Return the [x, y] coordinate for the center point of the cell that contains the specified text.  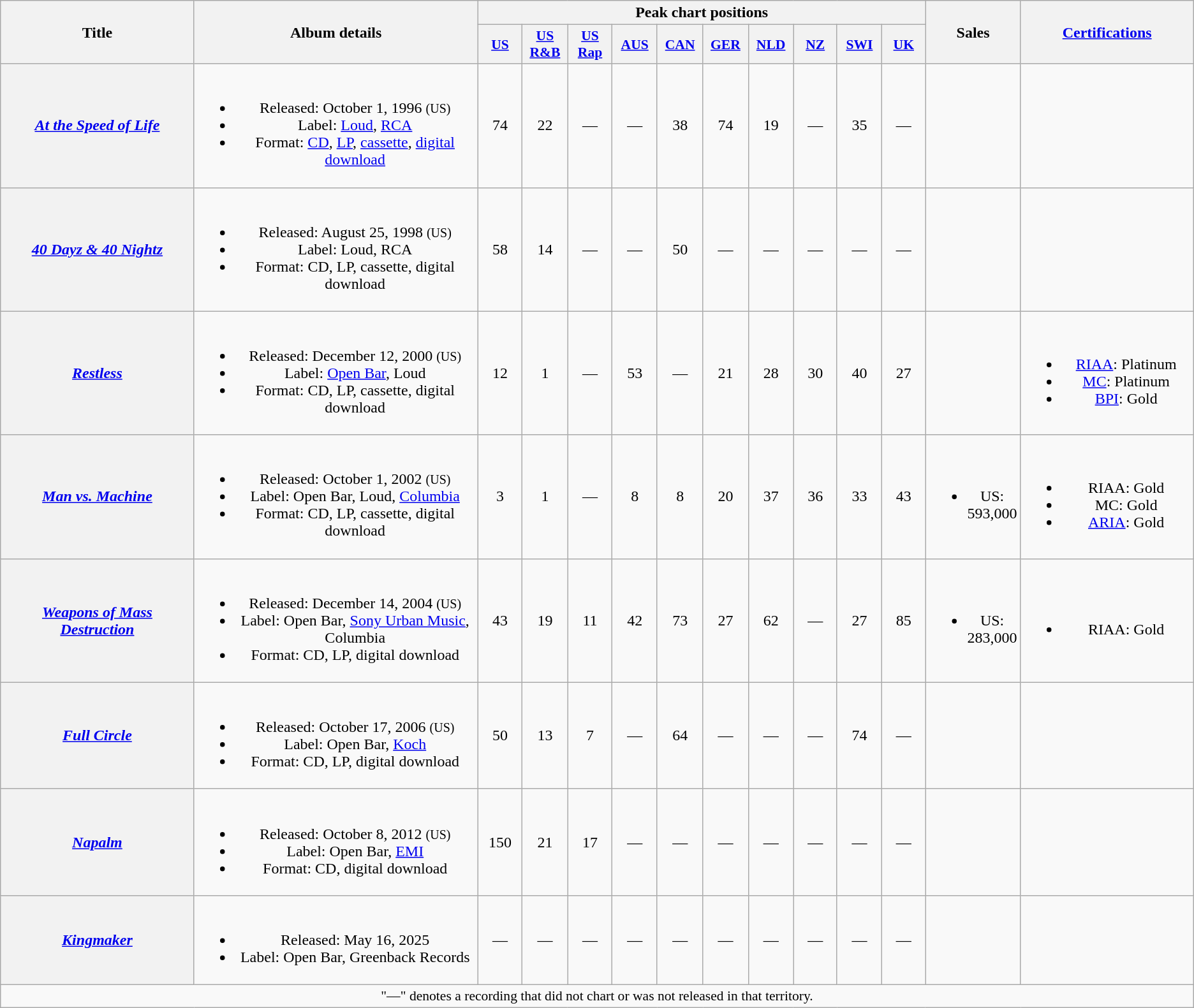
Released: October 1, 2002 (US)Label: Open Bar, Loud, ColumbiaFormat: CD, LP, cassette, digital download [335, 497]
USRap [590, 45]
30 [815, 373]
3 [500, 497]
53 [635, 373]
38 [680, 126]
150 [500, 842]
US [500, 45]
Album details [335, 32]
RIAA: GoldMC: GoldARIA: Gold [1107, 497]
37 [770, 497]
Napalm [97, 842]
AUS [635, 45]
US: 283,000 [973, 620]
12 [500, 373]
SWI [859, 45]
40 Dayz & 40 Nightz [97, 249]
85 [904, 620]
Weapons of Mass Destruction [97, 620]
Full Circle [97, 736]
Title [97, 32]
Released: December 12, 2000 (US)Label: Open Bar, LoudFormat: CD, LP, cassette, digital download [335, 373]
RIAA: Gold [1107, 620]
13 [545, 736]
Certifications [1107, 32]
UK [904, 45]
73 [680, 620]
7 [590, 736]
CAN [680, 45]
28 [770, 373]
64 [680, 736]
20 [726, 497]
22 [545, 126]
14 [545, 249]
US: 593,000 [973, 497]
Man vs. Machine [97, 497]
NLD [770, 45]
Released: October 1, 1996 (US)Label: Loud, RCAFormat: CD, LP, cassette, digital download [335, 126]
42 [635, 620]
40 [859, 373]
33 [859, 497]
NZ [815, 45]
USR&B [545, 45]
GER [726, 45]
Released: October 17, 2006 (US)Label: Open Bar, KochFormat: CD, LP, digital download [335, 736]
RIAA: PlatinumMC: PlatinumBPI: Gold [1107, 373]
Released: December 14, 2004 (US)Label: Open Bar, Sony Urban Music, ColumbiaFormat: CD, LP, digital download [335, 620]
Restless [97, 373]
17 [590, 842]
"—" denotes a recording that did not chart or was not released in that territory. [597, 996]
36 [815, 497]
At the Speed of Life [97, 126]
58 [500, 249]
11 [590, 620]
Sales [973, 32]
Released: May 16, 2025Label: Open Bar, Greenback Records [335, 940]
Released: October 8, 2012 (US)Label: Open Bar, EMIFormat: CD, digital download [335, 842]
62 [770, 620]
Released: August 25, 1998 (US)Label: Loud, RCAFormat: CD, LP, cassette, digital download [335, 249]
Kingmaker [97, 940]
35 [859, 126]
Peak chart positions [702, 13]
